Provide the (x, y) coordinate of the cell's center where the given text is located.  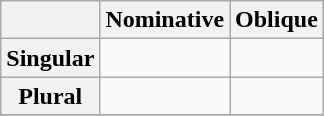
Nominative (165, 20)
Singular (50, 58)
Plural (50, 96)
Oblique (277, 20)
